Pinpoint the cell where the given text exists, returning its [X, Y] midpoint coordinate. 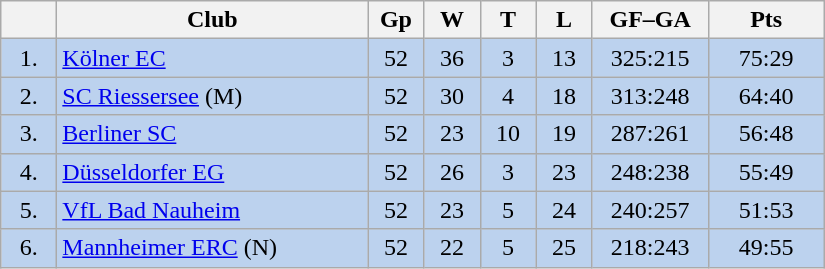
51:53 [766, 210]
25 [564, 248]
248:238 [650, 172]
5. [29, 210]
3. [29, 134]
Düsseldorfer EG [212, 172]
24 [564, 210]
325:215 [650, 58]
18 [564, 96]
GF–GA [650, 20]
L [564, 20]
6. [29, 248]
64:40 [766, 96]
W [452, 20]
Pts [766, 20]
13 [564, 58]
287:261 [650, 134]
Gp [396, 20]
4 [508, 96]
Kölner EC [212, 58]
56:48 [766, 134]
4. [29, 172]
22 [452, 248]
218:243 [650, 248]
T [508, 20]
55:49 [766, 172]
36 [452, 58]
19 [564, 134]
2. [29, 96]
49:55 [766, 248]
Club [212, 20]
10 [508, 134]
30 [452, 96]
313:248 [650, 96]
26 [452, 172]
Mannheimer ERC (N) [212, 248]
1. [29, 58]
Berliner SC [212, 134]
75:29 [766, 58]
SC Riessersee (M) [212, 96]
VfL Bad Nauheim [212, 210]
240:257 [650, 210]
